Capture the cell that displays the provided text and extract its [x, y] central coordinate. 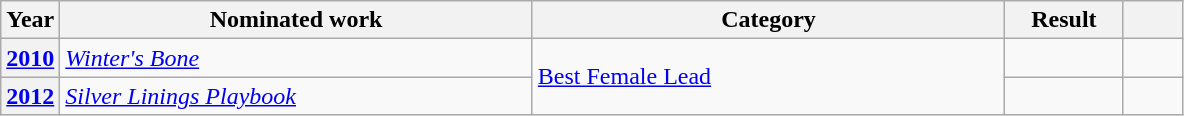
Nominated work [296, 20]
Best Female Lead [768, 77]
Category [768, 20]
Winter's Bone [296, 58]
Year [30, 20]
2010 [30, 58]
2012 [30, 96]
Result [1064, 20]
Silver Linings Playbook [296, 96]
